Return [x, y] of the center of cell containing provided text 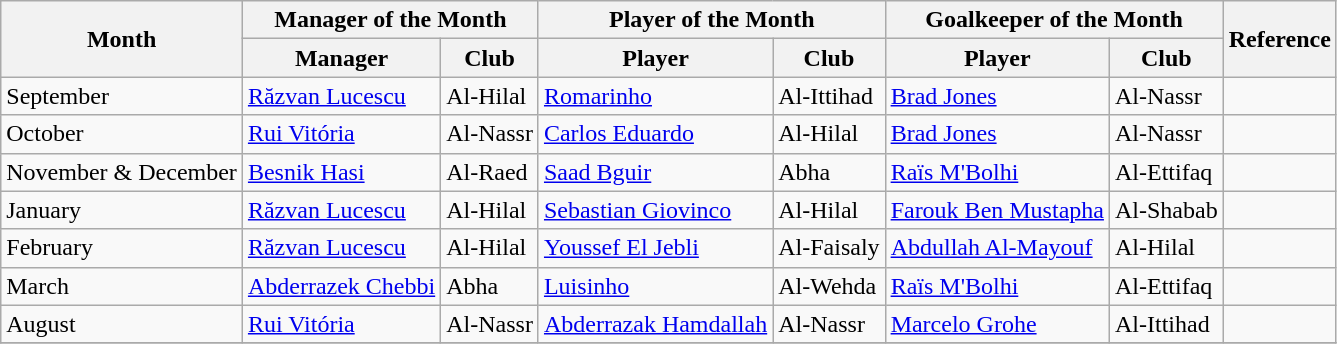
Romarinho [655, 96]
Goalkeeper of the Month [1054, 20]
Abderrazek Chebbi [341, 286]
Al-Shabab [1166, 210]
August [122, 324]
Abdullah Al-Mayouf [997, 248]
Al-Wehda [829, 286]
Farouk Ben Mustapha [997, 210]
Al-Faisaly [829, 248]
Youssef El Jebli [655, 248]
Sebastian Giovinco [655, 210]
September [122, 96]
Manager of the Month [390, 20]
January [122, 210]
Player of the Month [712, 20]
Marcelo Grohe [997, 324]
Carlos Eduardo [655, 134]
Besnik Hasi [341, 172]
March [122, 286]
February [122, 248]
October [122, 134]
Abderrazak Hamdallah [655, 324]
Manager [341, 58]
Reference [1280, 39]
Saad Bguir [655, 172]
Month [122, 39]
November & December [122, 172]
Al-Raed [490, 172]
Luisinho [655, 286]
